Find where the given text appears and provide that cell's center as [X, Y] coordinate. 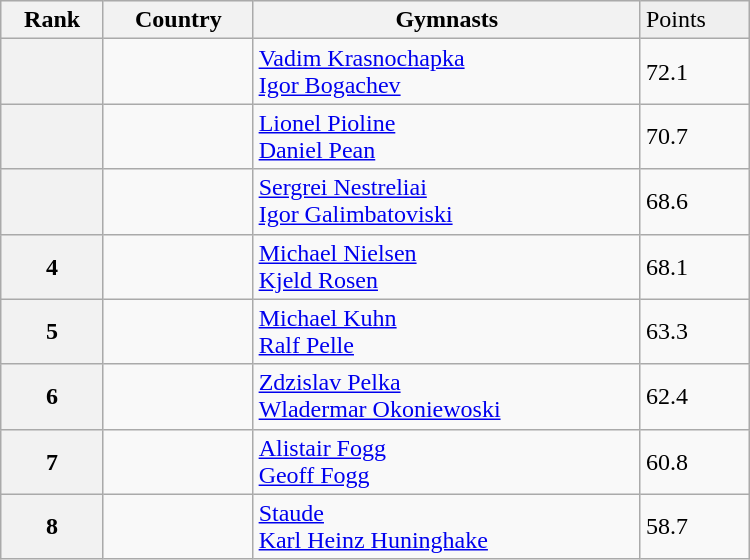
Country [178, 20]
Staude Karl Heinz Huninghake [446, 526]
68.6 [694, 202]
Michael Kuhn Ralf Pelle [446, 332]
4 [52, 266]
6 [52, 396]
72.1 [694, 72]
7 [52, 462]
8 [52, 526]
58.7 [694, 526]
70.7 [694, 136]
63.3 [694, 332]
Alistair Fogg Geoff Fogg [446, 462]
5 [52, 332]
Sergrei Nestreliai Igor Galimbatoviski [446, 202]
68.1 [694, 266]
Rank [52, 20]
Gymnasts [446, 20]
Zdzislav Pelka Wladermar Okoniewoski [446, 396]
62.4 [694, 396]
Vadim Krasnochapka Igor Bogachev [446, 72]
Points [694, 20]
60.8 [694, 462]
Lionel Pioline Daniel Pean [446, 136]
Michael Nielsen Kjeld Rosen [446, 266]
